Provide the [X, Y] coordinate of the cell's center where the given text is located.  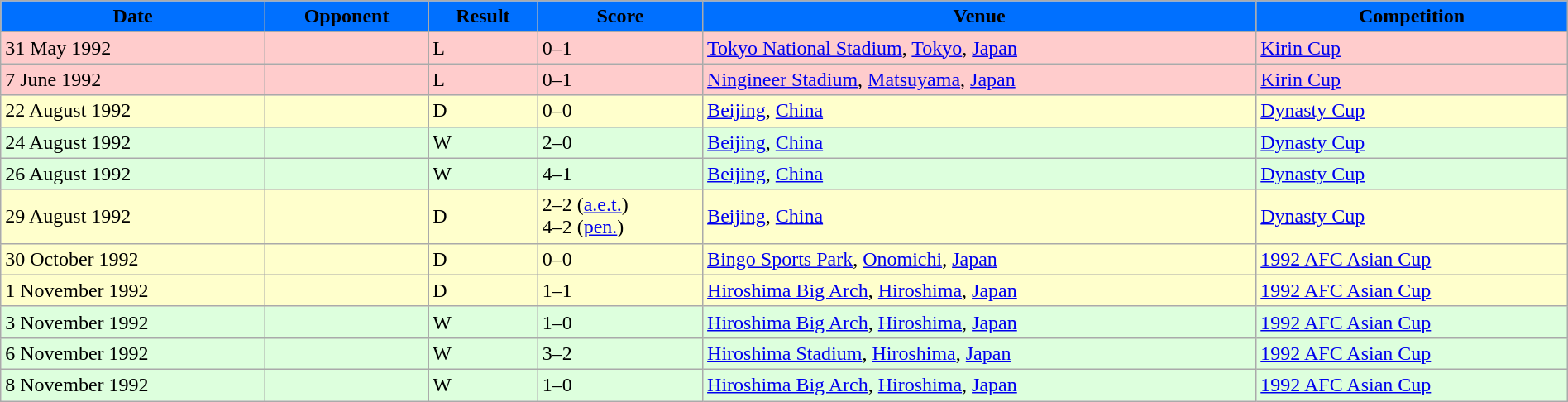
26 August 1992 [133, 174]
6 November 1992 [133, 353]
Ningineer Stadium, Matsuyama, Japan [979, 79]
Tokyo National Stadium, Tokyo, Japan [979, 48]
31 May 1992 [133, 48]
29 August 1992 [133, 217]
8 November 1992 [133, 385]
Score [620, 17]
2–2 (a.e.t.)4–2 (pen.) [620, 217]
Result [483, 17]
Competition [1412, 17]
3–2 [620, 353]
1–1 [620, 290]
1 November 1992 [133, 290]
24 August 1992 [133, 142]
Venue [979, 17]
4–1 [620, 174]
Opponent [346, 17]
2–0 [620, 142]
Hiroshima Stadium, Hiroshima, Japan [979, 353]
3 November 1992 [133, 322]
Date [133, 17]
Bingo Sports Park, Onomichi, Japan [979, 259]
22 August 1992 [133, 111]
7 June 1992 [133, 79]
30 October 1992 [133, 259]
